Determine the [x, y] coordinate at the center of the cell enclosing the given text.  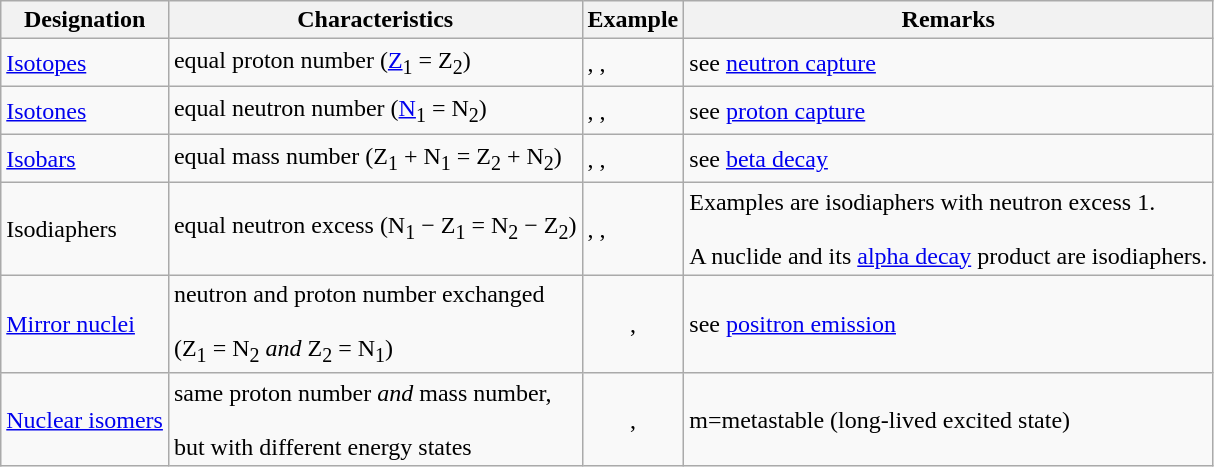
equal neutron excess (N1 − Z1 = N2 − Z2) [375, 229]
Isobars [85, 159]
see positron emission [948, 324]
see neutron capture [948, 63]
Nuclear isomers [85, 419]
Designation [85, 20]
equal neutron number (N1 = N2) [375, 111]
equal proton number (Z1 = Z2) [375, 63]
Remarks [948, 20]
Mirror nuclei [85, 324]
Isotopes [85, 63]
Characteristics [375, 20]
same proton number and mass number,but with different energy states [375, 419]
Examples are isodiaphers with neutron excess 1.A nuclide and its alpha decay product are isodiaphers. [948, 229]
neutron and proton number exchanged(Z1 = N2 and Z2 = N1) [375, 324]
Example [633, 20]
Isotones [85, 111]
see proton capture [948, 111]
m=metastable (long-lived excited state) [948, 419]
see beta decay [948, 159]
Isodiaphers [85, 229]
equal mass number (Z1 + N1 = Z2 + N2) [375, 159]
